Provide the (X, Y) coordinate of the cell's center where the given text is located.  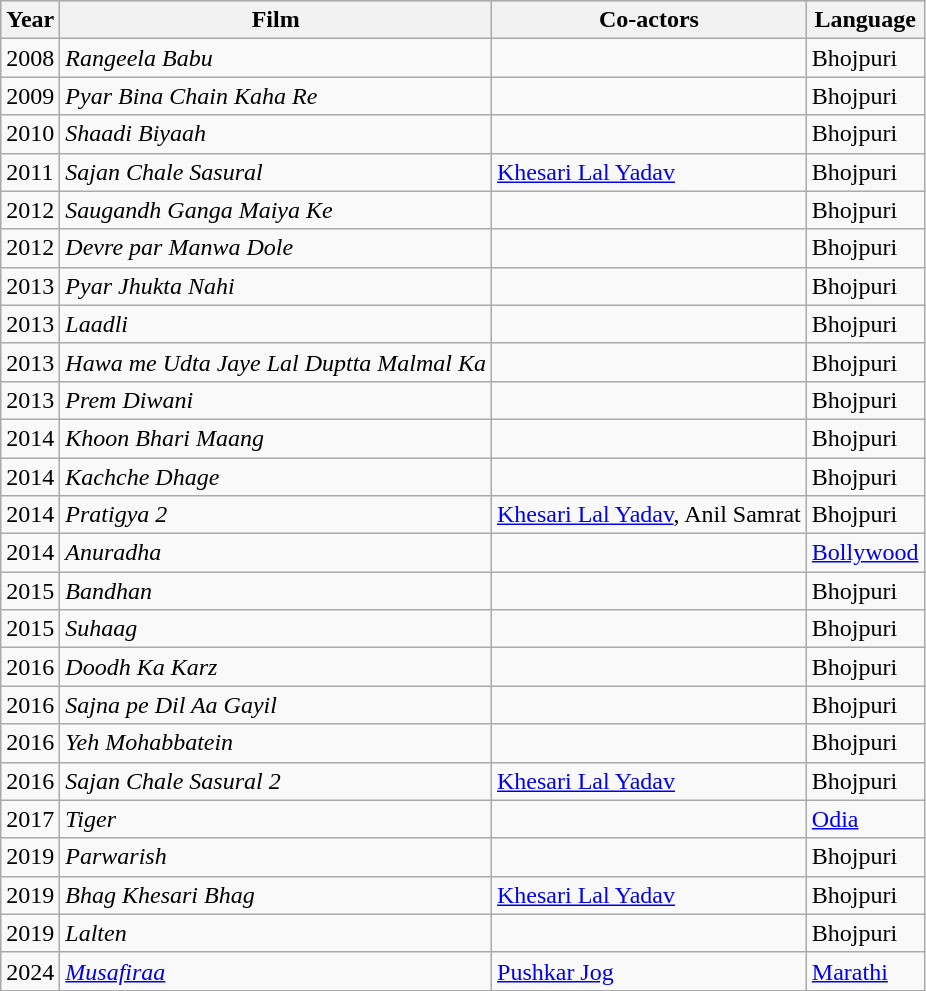
Pyar Bina Chain Kaha Re (276, 96)
Bhag Khesari Bhag (276, 895)
Yeh Mohabbatein (276, 743)
2017 (30, 819)
2008 (30, 58)
Tiger (276, 819)
2011 (30, 172)
Pushkar Jog (650, 971)
Bandhan (276, 591)
Devre par Manwa Dole (276, 248)
Doodh Ka Karz (276, 667)
Khoon Bhari Maang (276, 438)
Suhaag (276, 629)
Lalten (276, 933)
Film (276, 20)
Laadli (276, 324)
Marathi (865, 971)
Sajan Chale Sasural (276, 172)
Saugandh Ganga Maiya Ke (276, 210)
Language (865, 20)
Bollywood (865, 553)
Sajan Chale Sasural 2 (276, 781)
Odia (865, 819)
Prem Diwani (276, 400)
Hawa me Udta Jaye Lal Duptta Malmal Ka (276, 362)
Rangeela Babu (276, 58)
Parwarish (276, 857)
Year (30, 20)
Shaadi Biyaah (276, 134)
2024 (30, 971)
Pyar Jhukta Nahi (276, 286)
Anuradha (276, 553)
2009 (30, 96)
Khesari Lal Yadav, Anil Samrat (650, 515)
Pratigya 2 (276, 515)
2010 (30, 134)
Sajna pe Dil Aa Gayil (276, 705)
Kachche Dhage (276, 477)
Co-actors (650, 20)
Musafiraa (276, 971)
